Provide the [X, Y] coordinate of the cell's center where the given text is located.  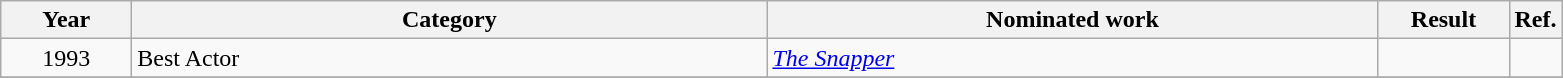
Nominated work [1072, 20]
Category [450, 20]
Best Actor [450, 58]
The Snapper [1072, 58]
Ref. [1536, 20]
Year [66, 20]
1993 [66, 58]
Result [1444, 20]
